From the cell containing the given text, extract its center point as [X, Y] coordinate. 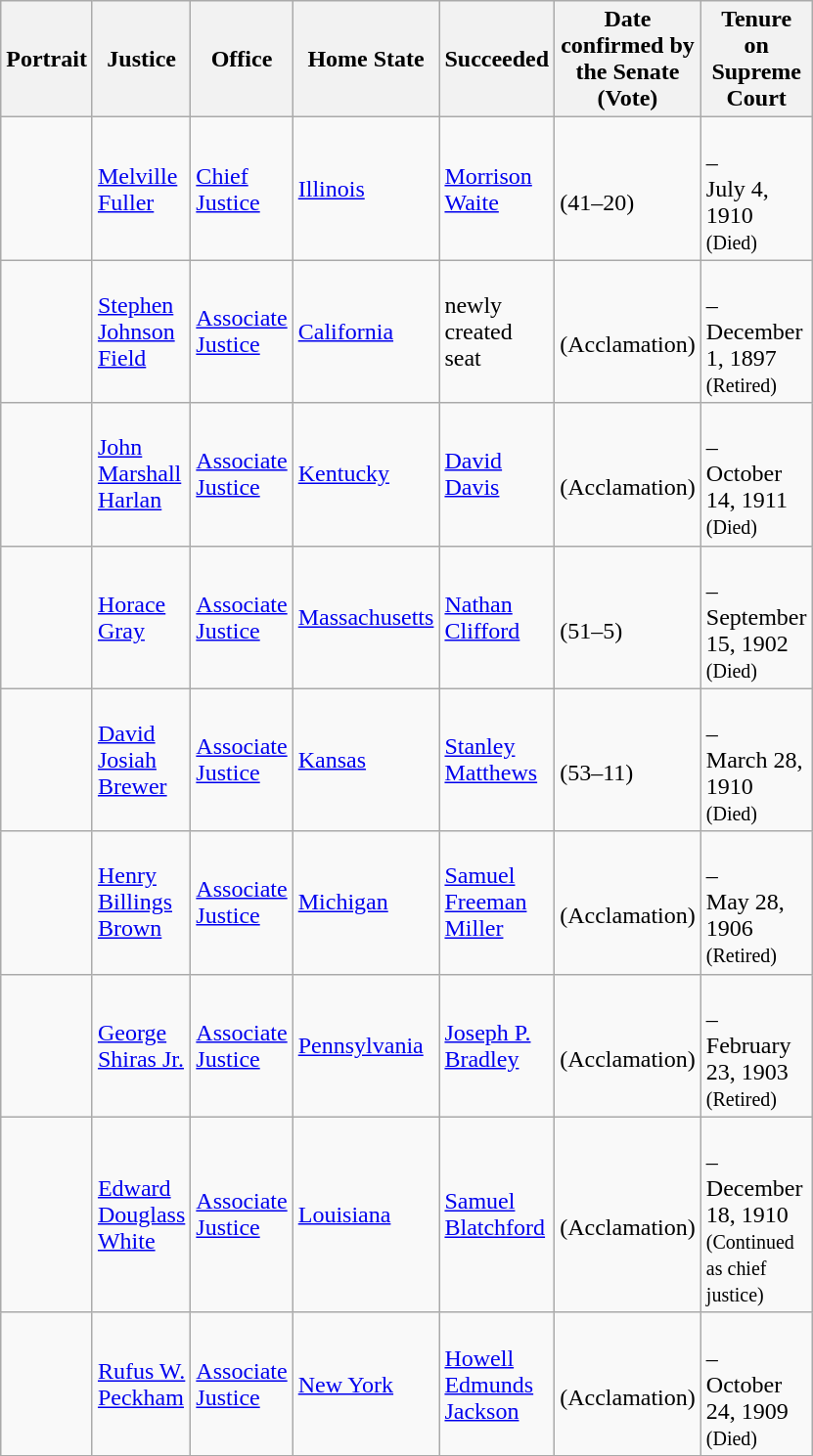
California [366, 331]
David Davis [497, 474]
–March 28, 1910(Died) [756, 760]
–May 28, 1906(Retired) [756, 903]
Home State [366, 59]
–October 14, 1911(Died) [756, 474]
Michigan [366, 903]
–February 23, 1903(Retired) [756, 1045]
Nathan Clifford [497, 617]
(51–5) [628, 617]
Portrait [47, 59]
–July 4, 1910(Died) [756, 189]
Date confirmed by the Senate(Vote) [628, 59]
–December 1, 1897(Retired) [756, 331]
Joseph P. Bradley [497, 1045]
–December 18, 1910(Continued as chief justice) [756, 1214]
Howell Edmunds Jackson [497, 1384]
Stephen Johnson Field [141, 331]
New York [366, 1384]
–October 24, 1909(Died) [756, 1384]
Louisiana [366, 1214]
Melville Fuller [141, 189]
Samuel Freeman Miller [497, 903]
Henry Billings Brown [141, 903]
Morrison Waite [497, 189]
George Shiras Jr. [141, 1045]
Kentucky [366, 474]
(53–11) [628, 760]
Edward Douglass White [141, 1214]
Justice [141, 59]
–September 15, 1902(Died) [756, 617]
Massachusetts [366, 617]
Stanley Matthews [497, 760]
John Marshall Harlan [141, 474]
newly created seat [497, 331]
Chief Justice [242, 189]
Illinois [366, 189]
(41–20) [628, 189]
Kansas [366, 760]
David Josiah Brewer [141, 760]
Rufus W. Peckham [141, 1384]
Office [242, 59]
Horace Gray [141, 617]
Samuel Blatchford [497, 1214]
Pennsylvania [366, 1045]
Tenure on Supreme Court [756, 59]
Succeeded [497, 59]
